Detect which cell encompasses the target text, then output its [X, Y] center coordinate. 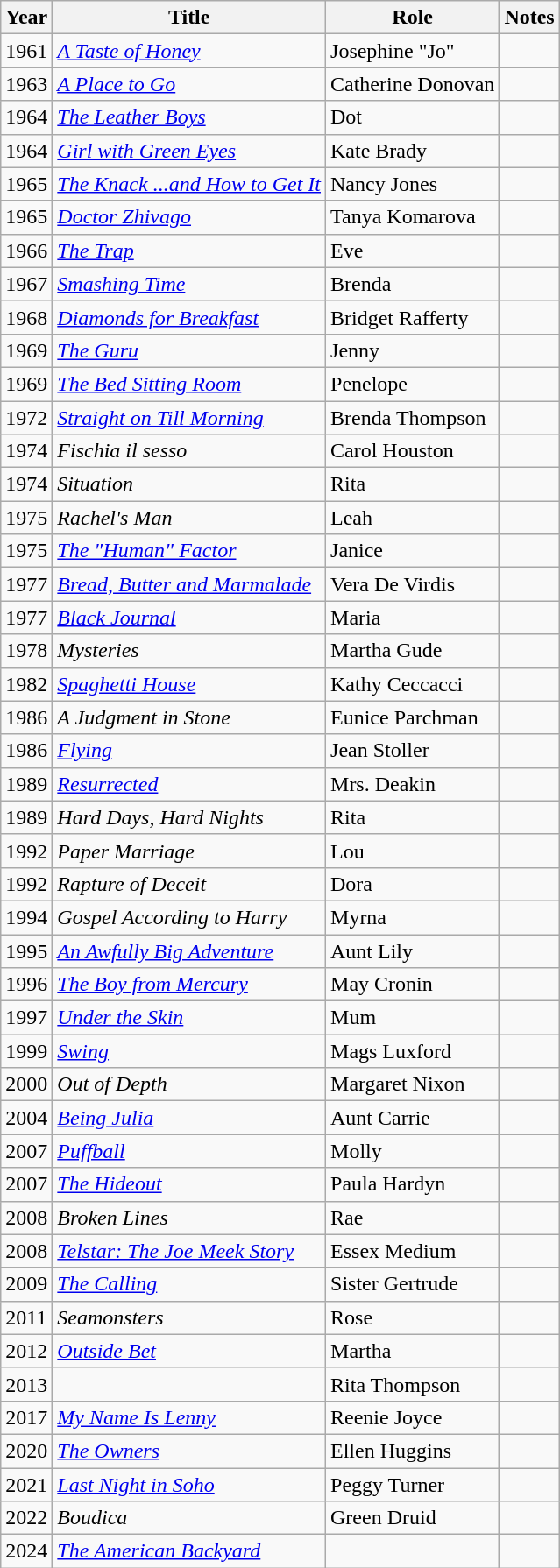
Straight on Till Morning [189, 418]
Telstar: The Joe Meek Story [189, 1251]
Rapture of Deceit [189, 884]
Role [413, 18]
Bridget Rafferty [413, 317]
Puffball [189, 1151]
Green Druid [413, 1518]
Janice [413, 551]
Kathy Ceccacci [413, 684]
2017 [26, 1417]
Reenie Joyce [413, 1417]
Spaghetti House [189, 684]
1999 [26, 1051]
Mum [413, 1018]
1961 [26, 51]
2024 [26, 1551]
Leah [413, 518]
Myrna [413, 917]
Mrs. Deakin [413, 784]
Rita Thompson [413, 1384]
Outside Bet [189, 1351]
Paper Marriage [189, 851]
2000 [26, 1084]
Jenny [413, 350]
Diamonds for Breakfast [189, 317]
The Hideout [189, 1184]
2013 [26, 1384]
Brenda Thompson [413, 418]
Eunice Parchman [413, 717]
Brenda [413, 284]
Fischia il sesso [189, 451]
1995 [26, 950]
2021 [26, 1485]
Ellen Huggins [413, 1451]
Maria [413, 618]
1968 [26, 317]
Paula Hardyn [413, 1184]
Aunt Carrie [413, 1118]
Boudica [189, 1518]
Kate Brady [413, 151]
Catherine Donovan [413, 84]
A Judgment in Stone [189, 717]
Molly [413, 1151]
Swing [189, 1051]
Penelope [413, 384]
1972 [26, 418]
Nancy Jones [413, 184]
The Bed Sitting Room [189, 384]
Essex Medium [413, 1251]
An Awfully Big Adventure [189, 950]
Broken Lines [189, 1218]
Rose [413, 1317]
Last Night in Soho [189, 1485]
Being Julia [189, 1118]
2012 [26, 1351]
The Knack ...and How to Get It [189, 184]
Vera De Virdis [413, 584]
Dot [413, 117]
1967 [26, 284]
Jean Stoller [413, 751]
The American Backyard [189, 1551]
1982 [26, 684]
Under the Skin [189, 1018]
Seamonsters [189, 1317]
The Calling [189, 1284]
Eve [413, 251]
Year [26, 18]
The "Human" Factor [189, 551]
Peggy Turner [413, 1485]
1997 [26, 1018]
Mags Luxford [413, 1051]
Out of Depth [189, 1084]
Hard Days, Hard Nights [189, 817]
Carol Houston [413, 451]
The Owners [189, 1451]
Lou [413, 851]
2020 [26, 1451]
Title [189, 18]
Gospel According to Harry [189, 917]
1963 [26, 84]
Rae [413, 1218]
2009 [26, 1284]
Resurrected [189, 784]
1966 [26, 251]
A Taste of Honey [189, 51]
Black Journal [189, 618]
1996 [26, 985]
Flying [189, 751]
2004 [26, 1118]
My Name Is Lenny [189, 1417]
The Leather Boys [189, 117]
May Cronin [413, 985]
Mysteries [189, 651]
Doctor Zhivago [189, 217]
Bread, Butter and Marmalade [189, 584]
Martha Gude [413, 651]
Martha [413, 1351]
1978 [26, 651]
Sister Gertrude [413, 1284]
Margaret Nixon [413, 1084]
2011 [26, 1317]
The Trap [189, 251]
Notes [529, 18]
Smashing Time [189, 284]
A Place to Go [189, 84]
Girl with Green Eyes [189, 151]
Aunt Lily [413, 950]
The Boy from Mercury [189, 985]
Situation [189, 484]
2022 [26, 1518]
Rachel's Man [189, 518]
Dora [413, 884]
Josephine "Jo" [413, 51]
1994 [26, 917]
The Guru [189, 350]
Tanya Komarova [413, 217]
